Provide the [x, y] coordinate of the cell's center where the given text is located.  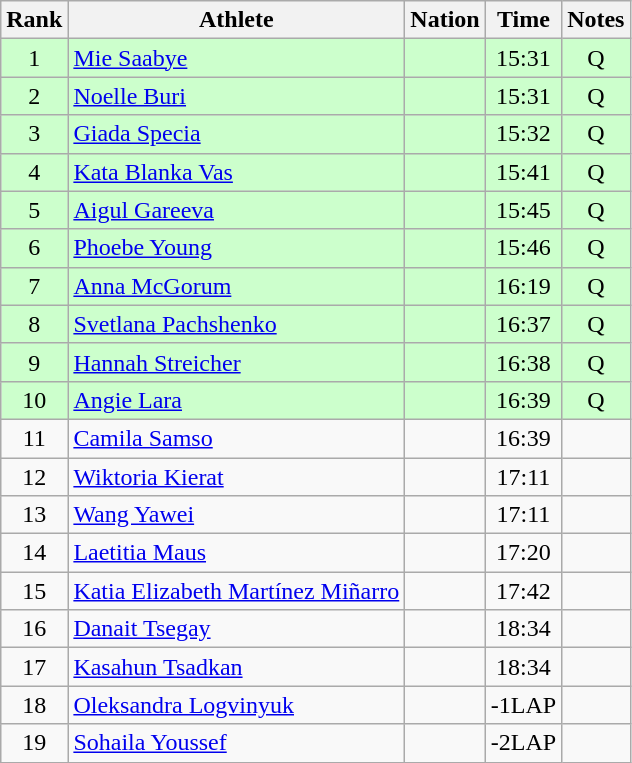
15:46 [523, 248]
Rank [34, 20]
19 [34, 743]
Danait Tsegay [236, 629]
17:42 [523, 591]
15 [34, 591]
17:20 [523, 553]
Sohaila Youssef [236, 743]
16 [34, 629]
Athlete [236, 20]
Giada Specia [236, 134]
10 [34, 400]
Laetitia Maus [236, 553]
Aigul Gareeva [236, 210]
1 [34, 58]
Notes [596, 20]
Wang Yawei [236, 515]
7 [34, 286]
Svetlana Pachshenko [236, 324]
Camila Samso [236, 438]
Noelle Buri [236, 96]
Phoebe Young [236, 248]
-2LAP [523, 743]
16:19 [523, 286]
Kata Blanka Vas [236, 172]
13 [34, 515]
11 [34, 438]
2 [34, 96]
15:32 [523, 134]
Oleksandra Logvinyuk [236, 705]
18 [34, 705]
Hannah Streicher [236, 362]
8 [34, 324]
Anna McGorum [236, 286]
Katia Elizabeth Martínez Miñarro [236, 591]
15:41 [523, 172]
Kasahun Tsadkan [236, 667]
16:38 [523, 362]
9 [34, 362]
14 [34, 553]
Nation [445, 20]
-1LAP [523, 705]
Angie Lara [236, 400]
6 [34, 248]
Wiktoria Kierat [236, 477]
17 [34, 667]
Mie Saabye [236, 58]
4 [34, 172]
Time [523, 20]
15:45 [523, 210]
3 [34, 134]
5 [34, 210]
16:37 [523, 324]
12 [34, 477]
